Identify which cell holds the provided text, then report its [X, Y] central coordinate. 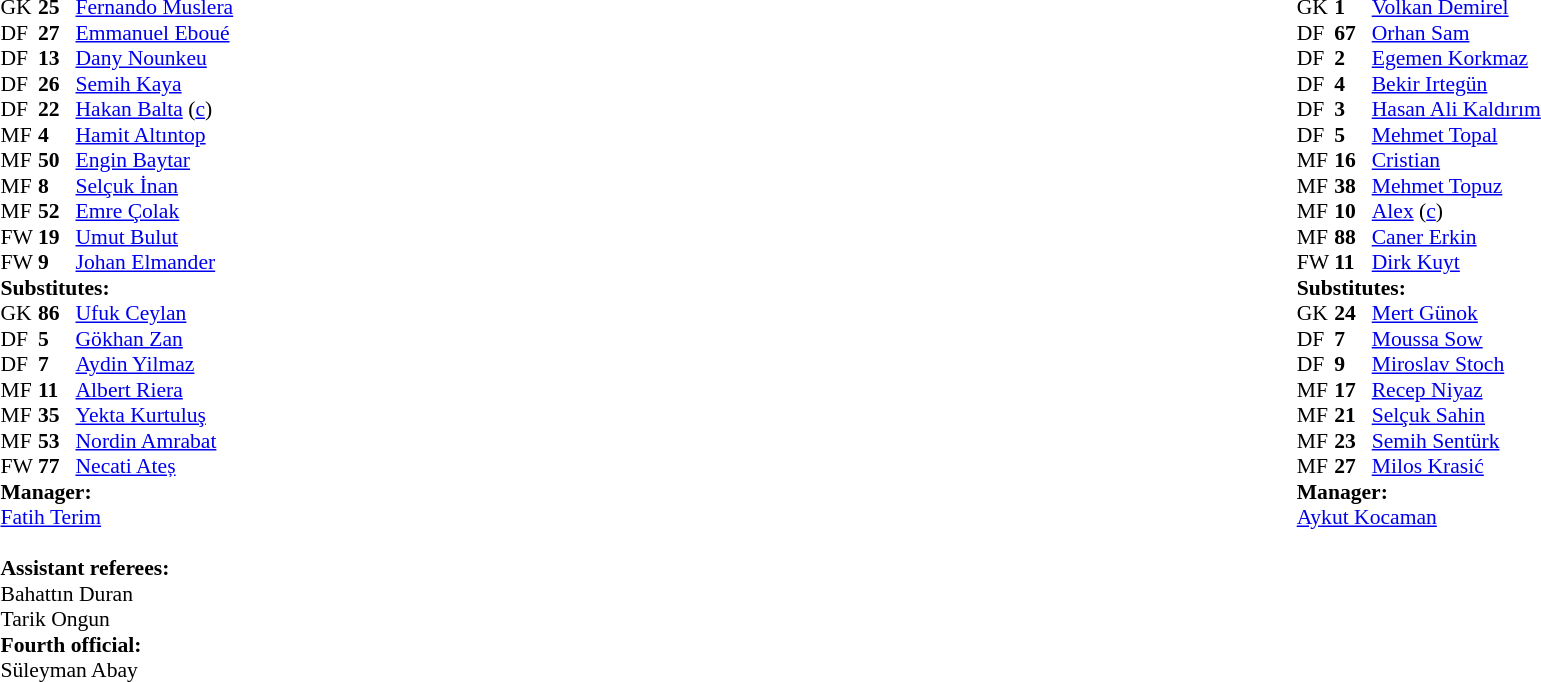
Mehmet Topal [1456, 135]
22 [57, 109]
Semih Kaya [155, 84]
Mert Günok [1456, 313]
19 [57, 237]
88 [1353, 237]
Fatih TerimAssistant referees:Bahattın DuranTarik Ongun Fourth official:Süleyman Abay [116, 593]
17 [1353, 390]
21 [1353, 415]
Umut Bulut [155, 237]
2 [1353, 59]
Hamit Altıntop [155, 135]
Dirk Kuyt [1456, 263]
23 [1353, 441]
52 [57, 211]
Nordin Amrabat [155, 441]
35 [57, 415]
Milos Krasić [1456, 467]
Hakan Balta (c) [155, 109]
Miroslav Stoch [1456, 365]
Ufuk Ceylan [155, 313]
Aydin Yilmaz [155, 365]
Albert Riera [155, 390]
Dany Nounkeu [155, 59]
53 [57, 441]
Alex (c) [1456, 211]
Engin Baytar [155, 161]
Necati Ateș [155, 467]
Emre Çolak [155, 211]
50 [57, 161]
13 [57, 59]
Caner Erkin [1456, 237]
38 [1353, 186]
10 [1353, 211]
24 [1353, 313]
3 [1353, 109]
Bekir Irtegün [1456, 84]
Johan Elmander [155, 263]
Hasan Ali Kaldırım [1456, 109]
Semih Sentürk [1456, 441]
Orhan Sam [1456, 33]
67 [1353, 33]
Selçuk İnan [155, 186]
Moussa Sow [1456, 339]
86 [57, 313]
8 [57, 186]
Gökhan Zan [155, 339]
Cristian [1456, 161]
Selçuk Sahin [1456, 415]
Recep Niyaz [1456, 390]
16 [1353, 161]
26 [57, 84]
Aykut Kocaman [1419, 517]
Mehmet Topuz [1456, 186]
Egemen Korkmaz [1456, 59]
Yekta Kurtuluş [155, 415]
Emmanuel Eboué [155, 33]
77 [57, 467]
